Identify which cell holds the provided text, then report its (X, Y) central coordinate. 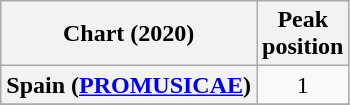
Chart (2020) (129, 34)
Spain (PROMUSICAE) (129, 85)
Peakposition (303, 34)
1 (303, 85)
